Provide the (X, Y) coordinate of the cell's center where the given text is located.  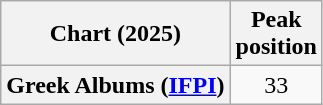
Chart (2025) (116, 34)
Greek Albums (IFPI) (116, 85)
Peakposition (276, 34)
33 (276, 85)
